From the cell containing the given text, extract its center point as (X, Y) coordinate. 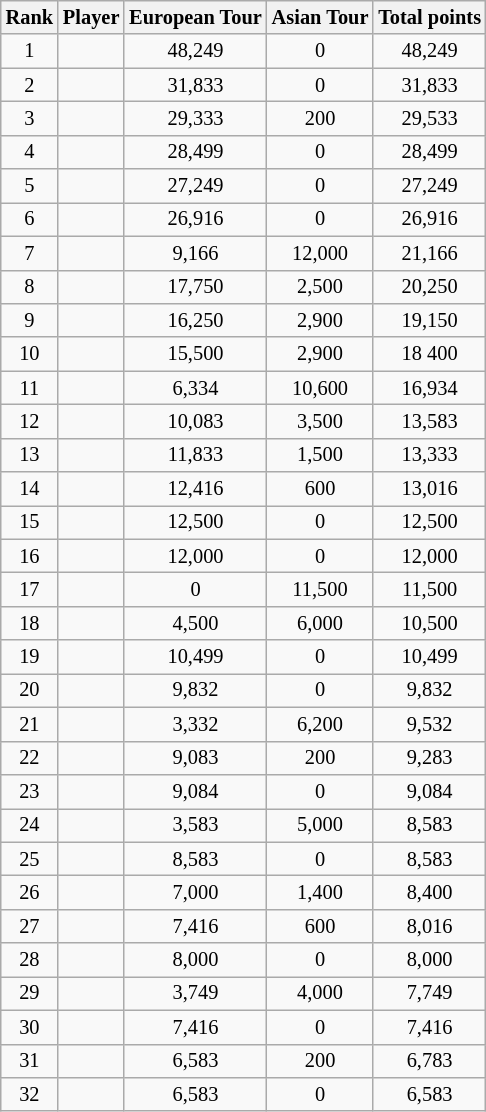
Total points (430, 17)
18 400 (430, 354)
3,332 (195, 724)
26 (30, 892)
Asian Tour (320, 17)
18 (30, 623)
1 (30, 51)
6,334 (195, 388)
31 (30, 1061)
11 (30, 388)
21 (30, 724)
8,016 (430, 926)
4,000 (320, 993)
10,500 (430, 623)
22 (30, 758)
16 (30, 556)
11,833 (195, 455)
6,783 (430, 1061)
20 (30, 690)
15 (30, 522)
16,250 (195, 320)
28 (30, 960)
24 (30, 825)
13 (30, 455)
2,500 (320, 287)
13,333 (430, 455)
9,283 (430, 758)
9,166 (195, 253)
19,150 (430, 320)
3,749 (195, 993)
25 (30, 859)
32 (30, 1094)
2 (30, 85)
17 (30, 589)
3,500 (320, 421)
12 (30, 421)
3,583 (195, 825)
9,083 (195, 758)
29,533 (430, 118)
9 (30, 320)
7,749 (430, 993)
15,500 (195, 354)
4,500 (195, 623)
6,000 (320, 623)
29 (30, 993)
Player (91, 17)
7 (30, 253)
9,532 (430, 724)
8 (30, 287)
1,400 (320, 892)
7,000 (195, 892)
10 (30, 354)
Rank (30, 17)
29,333 (195, 118)
16,934 (430, 388)
European Tour (195, 17)
13,583 (430, 421)
5 (30, 186)
20,250 (430, 287)
14 (30, 489)
19 (30, 657)
30 (30, 1027)
6,200 (320, 724)
8,400 (430, 892)
4 (30, 152)
23 (30, 791)
6 (30, 219)
5,000 (320, 825)
10,600 (320, 388)
3 (30, 118)
13,016 (430, 489)
27 (30, 926)
12,416 (195, 489)
17,750 (195, 287)
21,166 (430, 253)
1,500 (320, 455)
10,083 (195, 421)
